Return (x, y) of the center of cell containing provided text 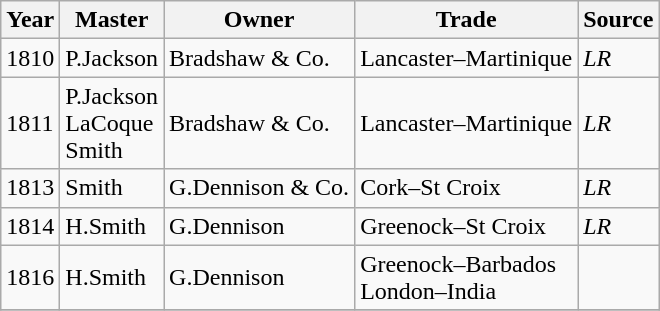
G.Dennison & Co. (260, 188)
Source (618, 20)
Year (30, 20)
P.Jackson (112, 58)
1811 (30, 123)
Greenock–BarbadosLondon–India (466, 278)
Greenock–St Croix (466, 226)
Cork–St Croix (466, 188)
P.JacksonLaCoqueSmith (112, 123)
1810 (30, 58)
Master (112, 20)
Trade (466, 20)
1816 (30, 278)
Smith (112, 188)
1814 (30, 226)
1813 (30, 188)
Owner (260, 20)
